Return the (x, y) coordinate for the center point of the cell that contains the specified text.  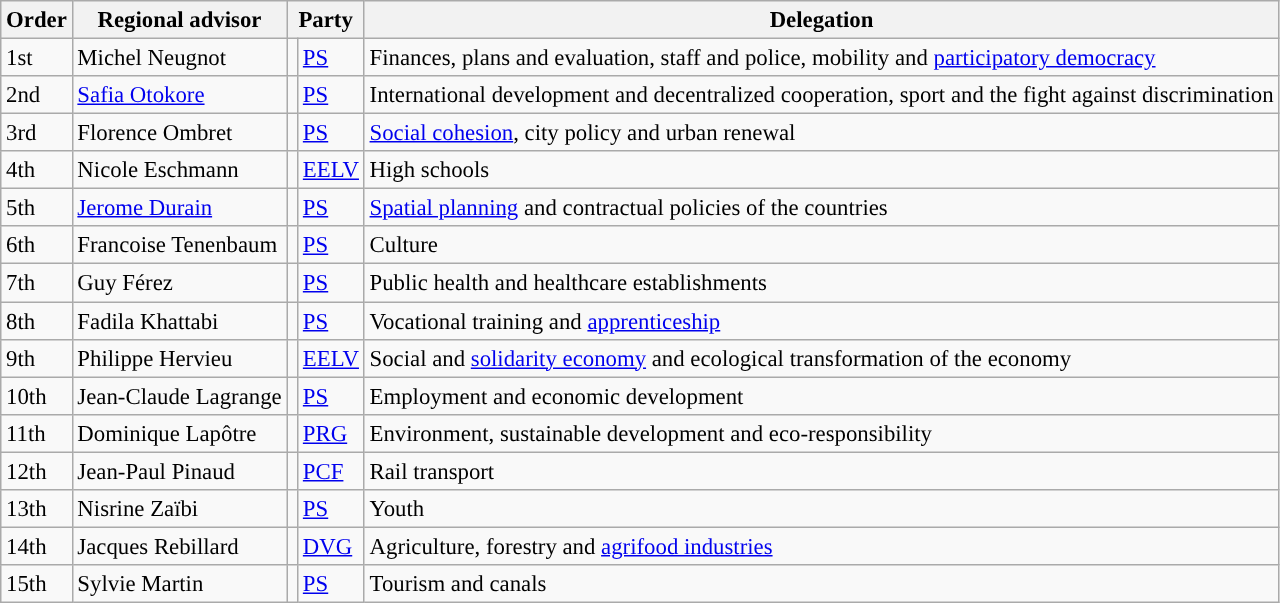
Nisrine Zaïbi (180, 509)
Florence Ombret (180, 133)
Fadila Khattabi (180, 321)
Nicole Eschmann (180, 170)
DVG (332, 546)
Party (326, 20)
Sylvie Martin (180, 584)
10th (36, 396)
9th (36, 358)
6th (36, 245)
11th (36, 433)
12th (36, 471)
Michel Neugnot (180, 58)
Delegation (822, 20)
Jerome Durain (180, 208)
International development and decentralized cooperation, sport and the fight against discrimination (822, 95)
Order (36, 20)
13th (36, 509)
Jacques Rebillard (180, 546)
Regional advisor (180, 20)
Philippe Hervieu (180, 358)
Jean-Claude Lagrange (180, 396)
Social and solidarity economy and ecological transformation of the economy (822, 358)
Guy Férez (180, 283)
15th (36, 584)
Agriculture, forestry and agrifood industries (822, 546)
Francoise Tenenbaum (180, 245)
7th (36, 283)
Public health and healthcare establishments (822, 283)
14th (36, 546)
Environment, sustainable development and eco-responsibility (822, 433)
4th (36, 170)
Rail transport (822, 471)
8th (36, 321)
3rd (36, 133)
Employment and economic development (822, 396)
Tourism and canals (822, 584)
Vocational training and apprenticeship (822, 321)
Finances, plans and evaluation, staff and police, mobility and participatory democracy (822, 58)
PCF (332, 471)
Youth (822, 509)
Social cohesion, city policy and urban renewal (822, 133)
Jean-Paul Pinaud (180, 471)
Spatial planning and contractual policies of the countries (822, 208)
1st (36, 58)
2nd (36, 95)
Safia Otokore (180, 95)
PRG (332, 433)
5th (36, 208)
Dominique Lapôtre (180, 433)
High schools (822, 170)
Culture (822, 245)
